Provide the (X, Y) coordinate of the cell's center where the given text is located.  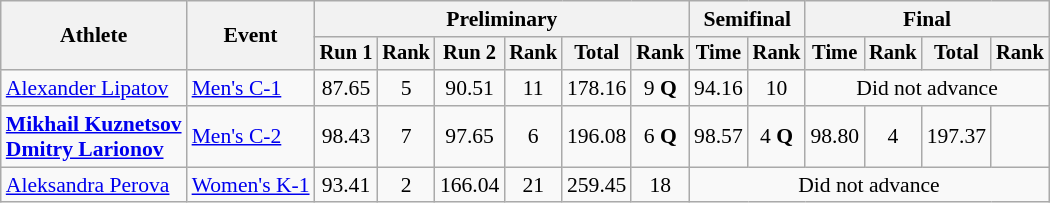
21 (533, 185)
197.37 (956, 136)
Aleksandra Perova (94, 185)
Men's C-2 (251, 136)
4 (893, 136)
7 (406, 136)
178.16 (596, 88)
Men's C-1 (251, 88)
Run 2 (470, 54)
87.65 (346, 88)
259.45 (596, 185)
94.16 (718, 88)
2 (406, 185)
166.04 (470, 185)
11 (533, 88)
10 (777, 88)
Alexander Lipatov (94, 88)
Semifinal (747, 19)
Women's K-1 (251, 185)
9 Q (660, 88)
98.80 (834, 136)
Final (926, 19)
98.57 (718, 136)
5 (406, 88)
18 (660, 185)
6 (533, 136)
Event (251, 36)
4 Q (777, 136)
Run 1 (346, 54)
Mikhail KuznetsovDmitry Larionov (94, 136)
90.51 (470, 88)
196.08 (596, 136)
97.65 (470, 136)
Preliminary (502, 19)
6 Q (660, 136)
Athlete (94, 36)
93.41 (346, 185)
98.43 (346, 136)
